Find where the given text appears and provide that cell's center as (X, Y) coordinate. 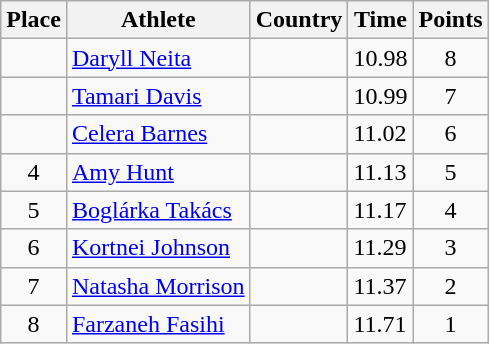
2 (450, 286)
11.29 (380, 248)
Time (380, 20)
Country (299, 20)
Place (34, 20)
Athlete (158, 20)
Tamari Davis (158, 96)
11.17 (380, 210)
3 (450, 248)
Kortnei Johnson (158, 248)
Boglárka Takács (158, 210)
10.98 (380, 58)
Amy Hunt (158, 172)
11.71 (380, 324)
Points (450, 20)
Daryll Neita (158, 58)
Natasha Morrison (158, 286)
11.13 (380, 172)
11.37 (380, 286)
10.99 (380, 96)
1 (450, 324)
Farzaneh Fasihi (158, 324)
11.02 (380, 134)
Celera Barnes (158, 134)
